Find where the given text appears and provide that cell's center as (X, Y) coordinate. 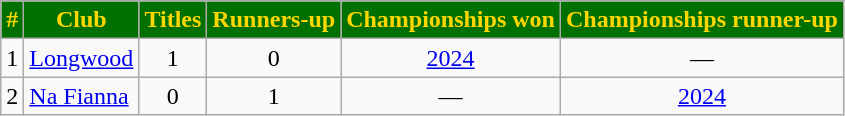
Longwood (82, 58)
Runners-up (274, 20)
Club (82, 20)
2 (12, 96)
Championships won (451, 20)
# (12, 20)
Championships runner-up (702, 20)
Na Fianna (82, 96)
Titles (173, 20)
